Scan for the cell matching the given text and deliver its (X, Y) coordinate at center. 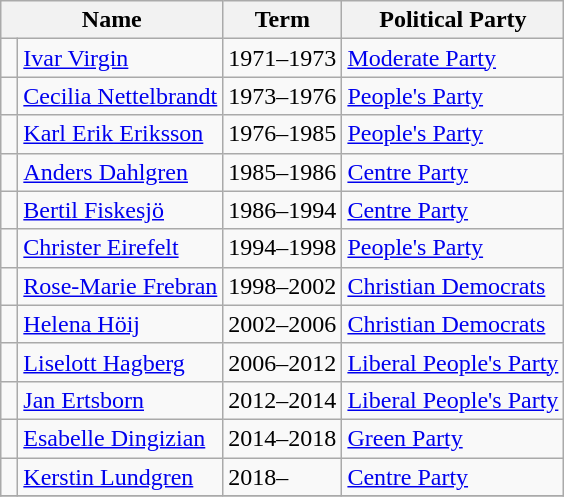
Jan Ertsborn (120, 400)
Helena Höij (120, 324)
1994–1998 (282, 248)
Karl Erik Eriksson (120, 134)
Political Party (453, 20)
1985–1986 (282, 172)
Christer Eirefelt (120, 248)
1986–1994 (282, 210)
1973–1976 (282, 96)
2018– (282, 477)
2002–2006 (282, 324)
1976–1985 (282, 134)
Esabelle Dingizian (120, 438)
1998–2002 (282, 286)
Liselott Hagberg (120, 362)
Kerstin Lundgren (120, 477)
Bertil Fiskesjö (120, 210)
2012–2014 (282, 400)
1971–1973 (282, 58)
Cecilia Nettelbrandt (120, 96)
Green Party (453, 438)
2014–2018 (282, 438)
Ivar Virgin (120, 58)
Rose-Marie Frebran (120, 286)
2006–2012 (282, 362)
Name (112, 20)
Moderate Party (453, 58)
Term (282, 20)
Anders Dahlgren (120, 172)
